For the text-containing cell, return its midpoint in (X, Y) coordinate format. 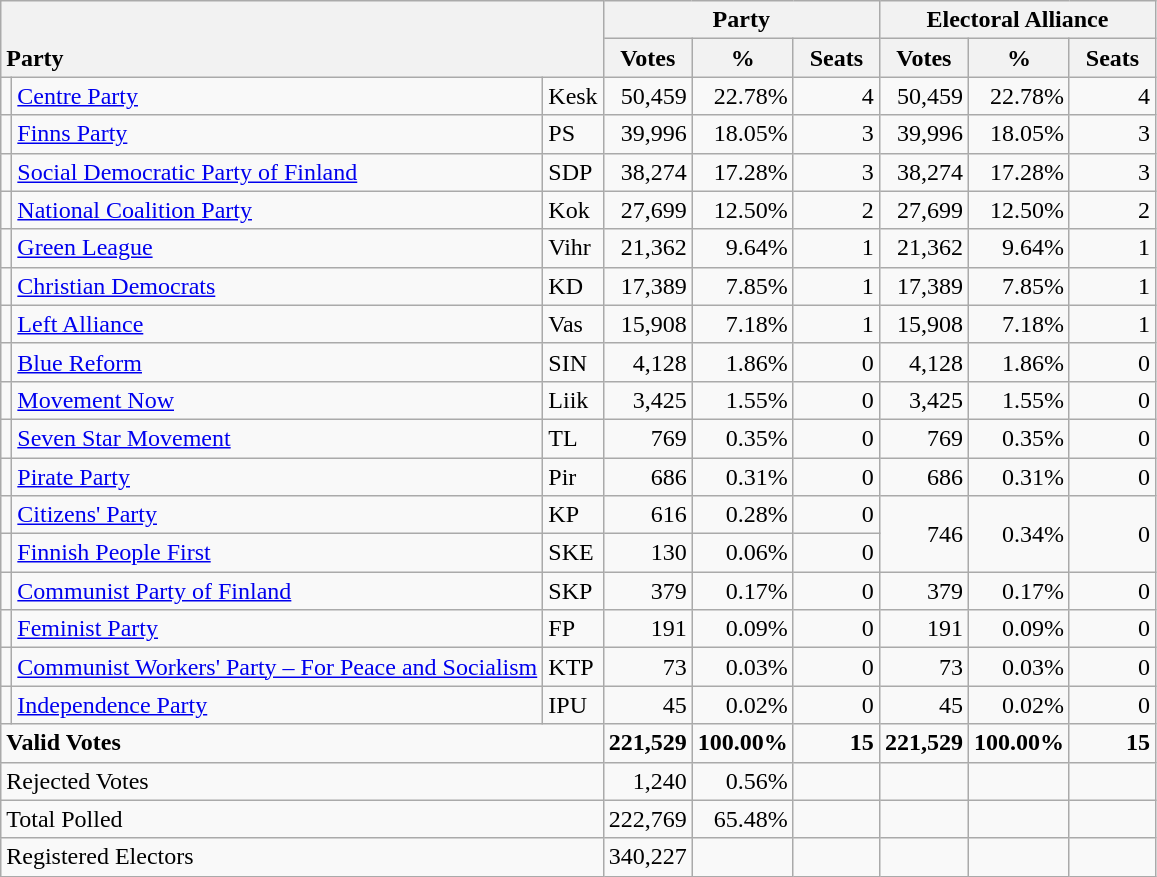
SDP (573, 172)
Blue Reform (278, 362)
0.34% (1018, 534)
PS (573, 134)
130 (648, 553)
Vas (573, 324)
Feminist Party (278, 629)
Pirate Party (278, 477)
KP (573, 515)
Communist Party of Finland (278, 591)
Kesk (573, 96)
1,240 (648, 781)
Christian Democrats (278, 286)
Independence Party (278, 705)
Citizens' Party (278, 515)
65.48% (742, 819)
340,227 (648, 857)
Vihr (573, 248)
Left Alliance (278, 324)
IPU (573, 705)
National Coalition Party (278, 210)
KD (573, 286)
Pir (573, 477)
Finns Party (278, 134)
Communist Workers' Party – For Peace and Socialism (278, 667)
Social Democratic Party of Finland (278, 172)
222,769 (648, 819)
0.06% (742, 553)
TL (573, 438)
Finnish People First (278, 553)
Green League (278, 248)
KTP (573, 667)
Rejected Votes (302, 781)
Liik (573, 400)
SKP (573, 591)
Centre Party (278, 96)
FP (573, 629)
Seven Star Movement (278, 438)
Total Polled (302, 819)
746 (924, 534)
616 (648, 515)
Kok (573, 210)
Movement Now (278, 400)
0.56% (742, 781)
Electoral Alliance (1017, 20)
SIN (573, 362)
SKE (573, 553)
Valid Votes (302, 743)
Registered Electors (302, 857)
0.28% (742, 515)
